Detect which cell encompasses the target text, then output its [X, Y] center coordinate. 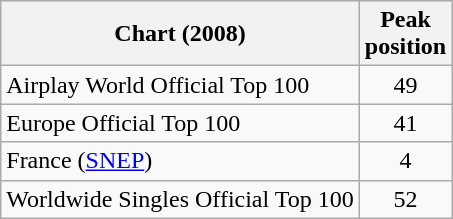
Europe Official Top 100 [180, 123]
4 [405, 161]
Peakposition [405, 34]
52 [405, 199]
41 [405, 123]
49 [405, 85]
Worldwide Singles Official Top 100 [180, 199]
Airplay World Official Top 100 [180, 85]
Chart (2008) [180, 34]
France (SNEP) [180, 161]
